Capture the cell that displays the provided text and extract its [x, y] central coordinate. 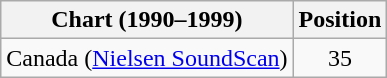
Chart (1990–1999) [147, 20]
35 [340, 58]
Canada (Nielsen SoundScan) [147, 58]
Position [340, 20]
